Scan for the cell matching the given text and deliver its [X, Y] coordinate at center. 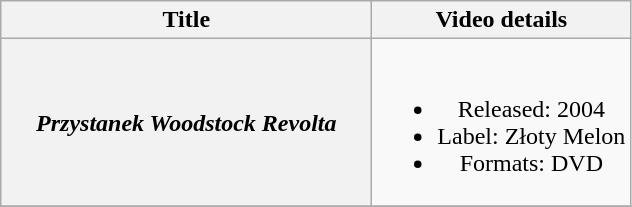
Video details [502, 20]
Przystanek Woodstock Revolta [186, 122]
Title [186, 20]
Released: 2004Label: Złoty MelonFormats: DVD [502, 122]
